Pinpoint the cell where the given text exists, returning its (x, y) midpoint coordinate. 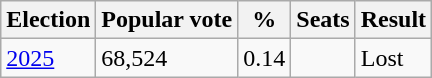
% (264, 20)
2025 (48, 58)
Lost (393, 58)
68,524 (167, 58)
Seats (323, 20)
0.14 (264, 58)
Election (48, 20)
Popular vote (167, 20)
Result (393, 20)
